Determine the [X, Y] coordinate at the center of the cell enclosing the given text.  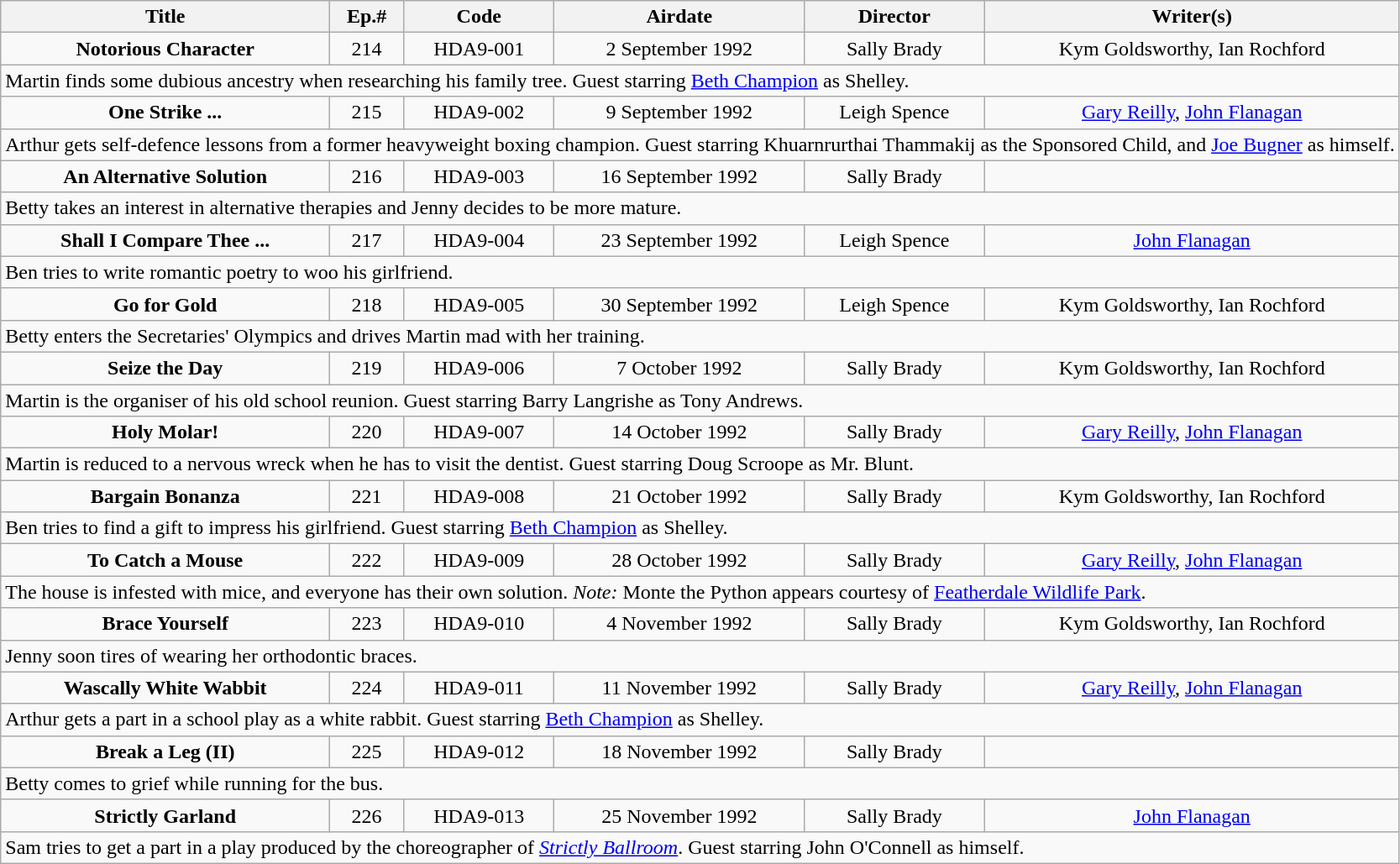
Brace Yourself [165, 624]
Betty comes to grief while running for the bus. [700, 783]
Airdate [679, 17]
Arthur gets a part in a school play as a white rabbit. Guest starring Beth Champion as Shelley. [700, 720]
Code [479, 17]
Shall I Compare Thee ... [165, 240]
219 [367, 368]
Ben tries to write romantic poetry to woo his girlfriend. [700, 272]
To Catch a Mouse [165, 560]
Martin finds some dubious ancestry when researching his family tree. Guest starring Beth Champion as Shelley. [700, 81]
HDA9-013 [479, 815]
Strictly Garland [165, 815]
23 September 1992 [679, 240]
226 [367, 815]
220 [367, 432]
HDA9-008 [479, 496]
Jenny soon tires of wearing her orthodontic braces. [700, 656]
11 November 1992 [679, 688]
9 September 1992 [679, 113]
Martin is the organiser of his old school reunion. Guest starring Barry Langrishe as Tony Andrews. [700, 401]
Director [894, 17]
HDA9-011 [479, 688]
224 [367, 688]
221 [367, 496]
215 [367, 113]
HDA9-001 [479, 49]
Ep.# [367, 17]
Ben tries to find a gift to impress his girlfriend. Guest starring Beth Champion as Shelley. [700, 528]
The house is infested with mice, and everyone has their own solution. Note: Monte the Python appears courtesy of Featherdale Wildlife Park. [700, 592]
Notorious Character [165, 49]
7 October 1992 [679, 368]
Betty takes an interest in alternative therapies and Jenny decides to be more mature. [700, 208]
Break a Leg (II) [165, 751]
An Alternative Solution [165, 176]
16 September 1992 [679, 176]
HDA9-006 [479, 368]
25 November 1992 [679, 815]
4 November 1992 [679, 624]
Title [165, 17]
217 [367, 240]
HDA9-010 [479, 624]
2 September 1992 [679, 49]
HDA9-007 [479, 432]
Writer(s) [1192, 17]
HDA9-012 [479, 751]
223 [367, 624]
14 October 1992 [679, 432]
Go for Gold [165, 304]
HDA9-009 [479, 560]
One Strike ... [165, 113]
HDA9-002 [479, 113]
Wascally White Wabbit [165, 688]
Betty enters the Secretaries' Olympics and drives Martin mad with her training. [700, 336]
225 [367, 751]
Bargain Bonanza [165, 496]
Holy Molar! [165, 432]
28 October 1992 [679, 560]
21 October 1992 [679, 496]
214 [367, 49]
HDA9-004 [479, 240]
18 November 1992 [679, 751]
218 [367, 304]
216 [367, 176]
222 [367, 560]
30 September 1992 [679, 304]
HDA9-003 [479, 176]
Seize the Day [165, 368]
Martin is reduced to a nervous wreck when he has to visit the dentist. Guest starring Doug Scroope as Mr. Blunt. [700, 464]
Sam tries to get a part in a play produced by the choreographer of Strictly Ballroom. Guest starring John O'Connell as himself. [700, 847]
HDA9-005 [479, 304]
